Locate the cell with the specified text and output its (x, y) center coordinate. 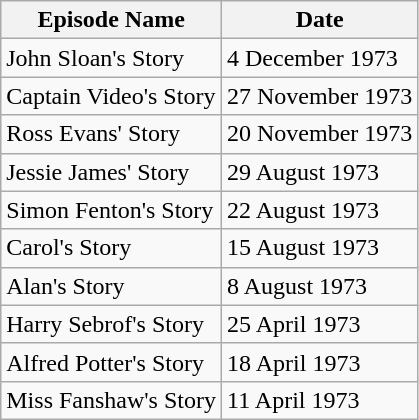
Ross Evans' Story (112, 134)
4 December 1973 (320, 58)
22 August 1973 (320, 210)
20 November 1973 (320, 134)
27 November 1973 (320, 96)
Miss Fanshaw's Story (112, 400)
Jessie James' Story (112, 172)
8 August 1973 (320, 286)
Date (320, 20)
15 August 1973 (320, 248)
11 April 1973 (320, 400)
Simon Fenton's Story (112, 210)
John Sloan's Story (112, 58)
Alfred Potter's Story (112, 362)
Harry Sebrof's Story (112, 324)
Carol's Story (112, 248)
Episode Name (112, 20)
25 April 1973 (320, 324)
Captain Video's Story (112, 96)
18 April 1973 (320, 362)
29 August 1973 (320, 172)
Alan's Story (112, 286)
